Locate the cell with the specified text and output its (x, y) center coordinate. 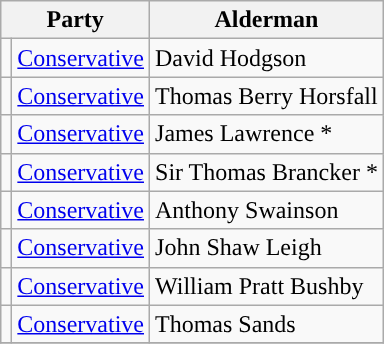
John Shaw Leigh (267, 248)
Anthony Swainson (267, 210)
Party (76, 20)
William Pratt Bushby (267, 286)
Alderman (267, 20)
David Hodgson (267, 58)
Thomas Sands (267, 324)
James Lawrence * (267, 134)
Sir Thomas Brancker * (267, 172)
Thomas Berry Horsfall (267, 96)
